Search for the cell housing the specified text and yield its [x, y] center coordinate. 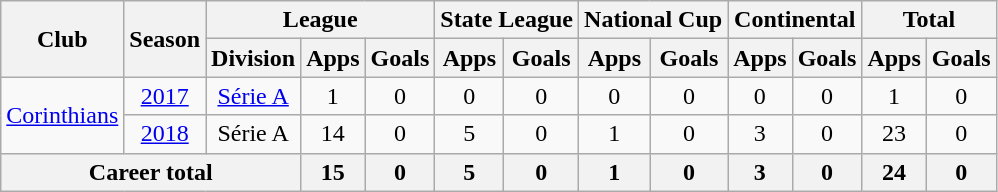
National Cup [654, 20]
League [320, 20]
15 [333, 172]
Career total [151, 172]
Club [62, 39]
2017 [165, 96]
Total [929, 20]
Corinthians [62, 115]
2018 [165, 134]
Continental [795, 20]
23 [894, 134]
14 [333, 134]
Season [165, 39]
Division [254, 58]
24 [894, 172]
State League [507, 20]
